Search for the cell housing the specified text and yield its [x, y] center coordinate. 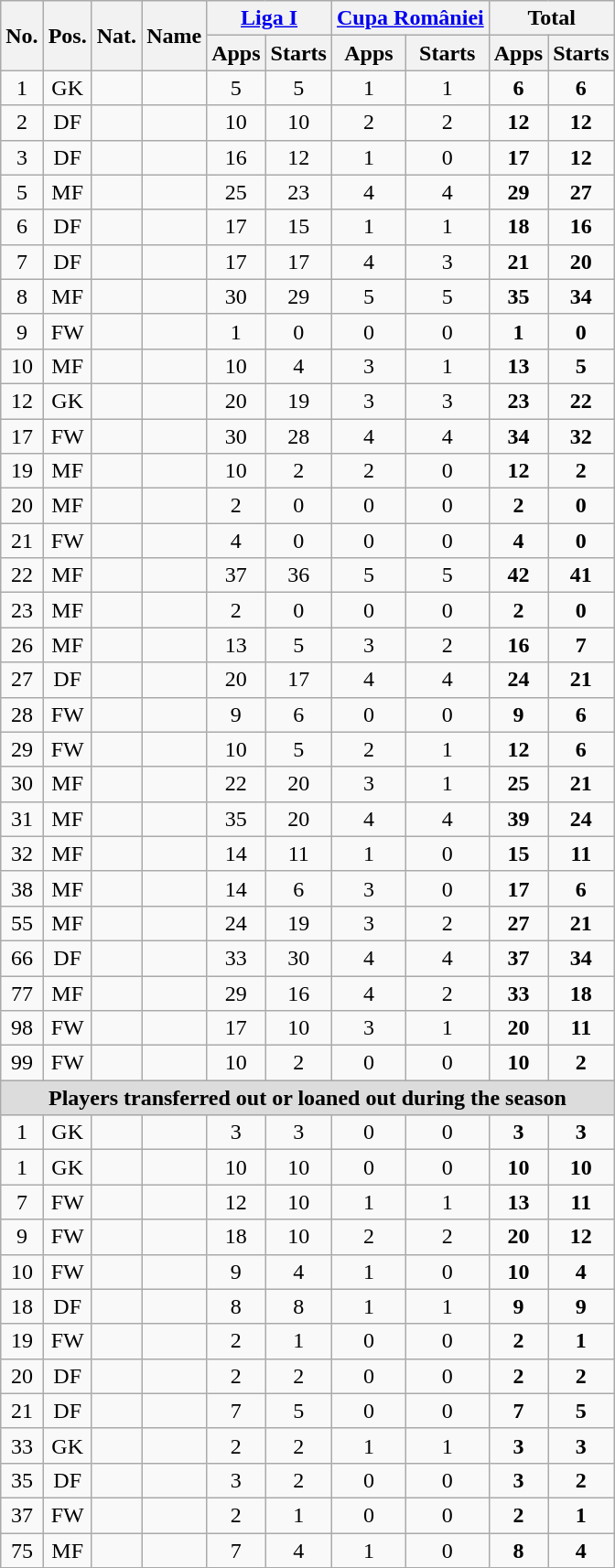
31 [22, 819]
77 [22, 993]
38 [22, 888]
55 [22, 923]
39 [518, 819]
No. [22, 36]
66 [22, 958]
Players transferred out or loaned out during the season [307, 1098]
Liga I [269, 18]
26 [22, 645]
36 [298, 575]
Pos. [68, 36]
Name [174, 36]
Cupa României [410, 18]
41 [581, 575]
Total [551, 18]
99 [22, 1063]
42 [518, 575]
98 [22, 1028]
Nat. [116, 36]
75 [22, 1551]
